Return the (X, Y) coordinate for the center point of the cell that contains the specified text.  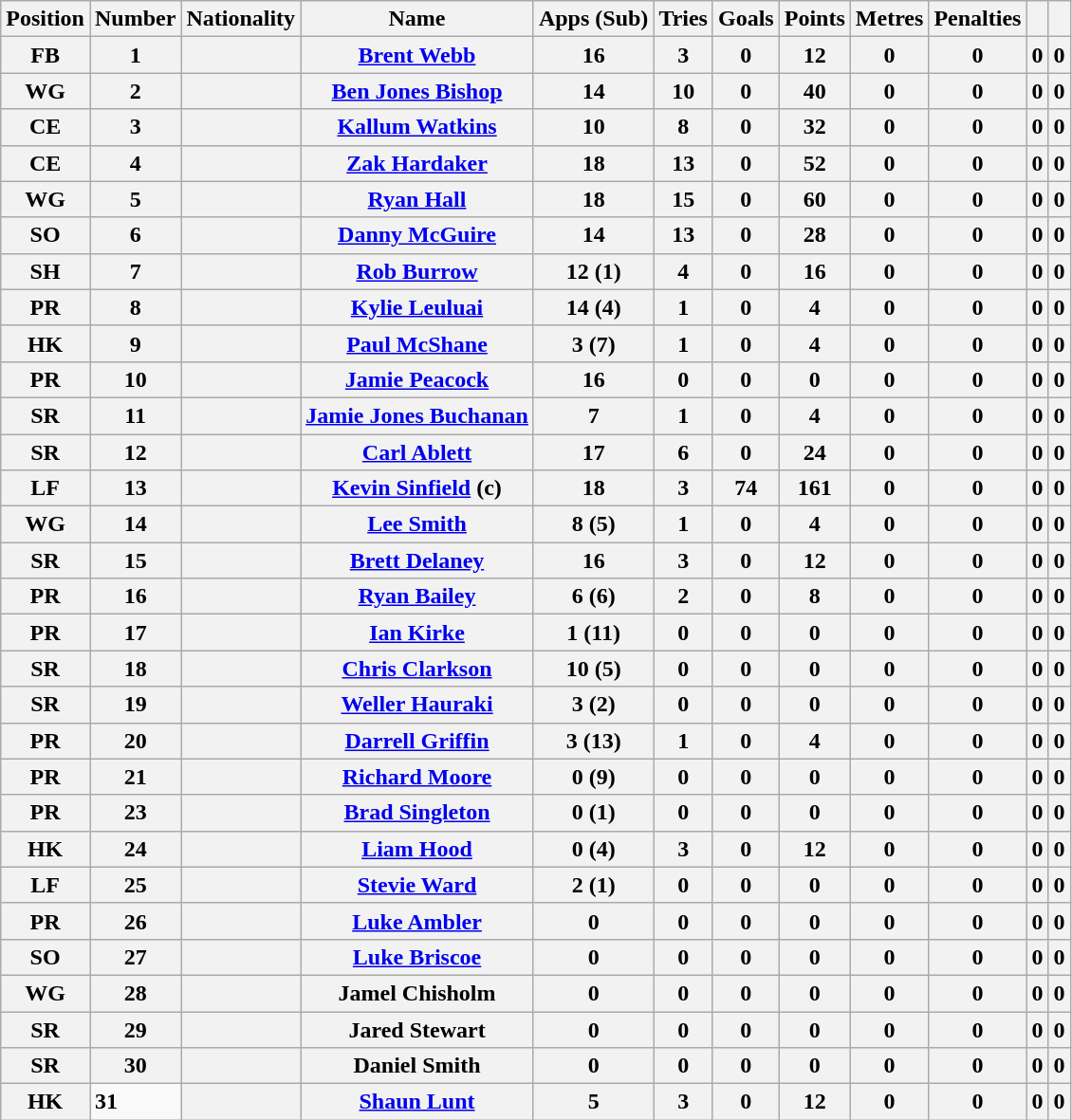
Liam Hood (417, 849)
3 (2) (593, 705)
Danny McGuire (417, 235)
30 (135, 1066)
32 (814, 127)
Chris Clarkson (417, 669)
Lee Smith (417, 524)
74 (746, 488)
10 (5) (593, 669)
23 (135, 813)
Ben Jones Bishop (417, 91)
SH (46, 271)
Tries (683, 19)
6 (6) (593, 597)
Penalties (977, 19)
Brett Delaney (417, 560)
Paul McShane (417, 343)
60 (814, 199)
Jamie Peacock (417, 379)
12 (1) (593, 271)
0 (9) (593, 777)
Metres (890, 19)
Ryan Hall (417, 199)
Brad Singleton (417, 813)
Zak Hardaker (417, 163)
Nationality (241, 19)
Ian Kirke (417, 633)
2 (1) (593, 885)
40 (814, 91)
161 (814, 488)
21 (135, 777)
Rob Burrow (417, 271)
26 (135, 921)
Kylie Leuluai (417, 307)
Stevie Ward (417, 885)
Luke Ambler (417, 921)
Ryan Bailey (417, 597)
25 (135, 885)
14 (4) (593, 307)
Jared Stewart (417, 1029)
27 (135, 957)
19 (135, 705)
Points (814, 19)
29 (135, 1029)
Name (417, 19)
Weller Hauraki (417, 705)
Richard Moore (417, 777)
Carl Ablett (417, 452)
31 (135, 1102)
8 (5) (593, 524)
Kallum Watkins (417, 127)
Luke Briscoe (417, 957)
Jamie Jones Buchanan (417, 415)
3 (7) (593, 343)
Number (135, 19)
Darrell Griffin (417, 741)
Jamel Chisholm (417, 993)
Kevin Sinfield (c) (417, 488)
52 (814, 163)
Position (46, 19)
0 (4) (593, 849)
Shaun Lunt (417, 1102)
9 (135, 343)
Daniel Smith (417, 1066)
Brent Webb (417, 55)
Goals (746, 19)
3 (13) (593, 741)
FB (46, 55)
1 (11) (593, 633)
0 (1) (593, 813)
Apps (Sub) (593, 19)
20 (135, 741)
11 (135, 415)
